Determine the [x, y] coordinate at the center of the cell enclosing the given text.  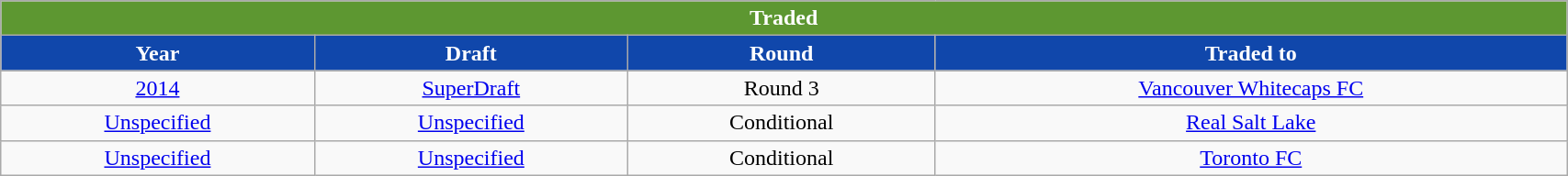
2014 [158, 88]
Traded to [1251, 53]
SuperDraft [470, 88]
Year [158, 53]
Round [782, 53]
Traded [784, 18]
Draft [470, 53]
Round 3 [782, 88]
Real Salt Lake [1251, 123]
Vancouver Whitecaps FC [1251, 88]
Toronto FC [1251, 158]
